From the cell containing the given text, extract its center point as [X, Y] coordinate. 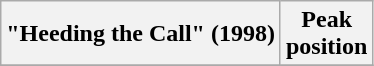
"Heeding the Call" (1998) [141, 34]
Peak position [326, 34]
